Extract the (X, Y) coordinate from the center of the cell holding the provided text.  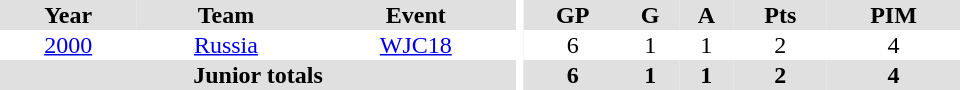
Pts (781, 15)
Team (226, 15)
GP (572, 15)
PIM (894, 15)
Event (416, 15)
A (706, 15)
Year (68, 15)
WJC18 (416, 45)
G (650, 15)
2000 (68, 45)
Junior totals (258, 75)
Russia (226, 45)
